Pinpoint the cell where the given text exists, returning its (x, y) midpoint coordinate. 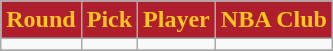
NBA Club (274, 20)
Player (177, 20)
Round (41, 20)
Pick (109, 20)
